Locate the cell with the specified text and output its (x, y) center coordinate. 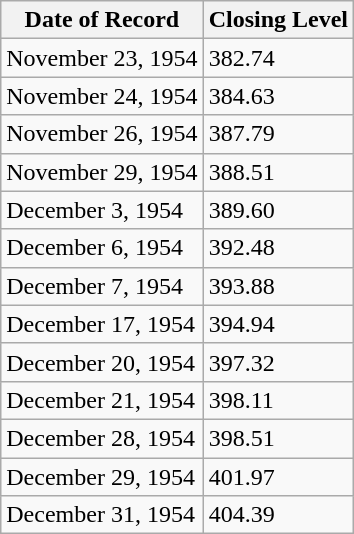
December 6, 1954 (102, 248)
December 31, 1954 (102, 515)
December 7, 1954 (102, 286)
393.88 (278, 286)
397.32 (278, 362)
389.60 (278, 210)
November 29, 1954 (102, 172)
November 26, 1954 (102, 134)
November 23, 1954 (102, 58)
December 21, 1954 (102, 400)
December 3, 1954 (102, 210)
388.51 (278, 172)
December 29, 1954 (102, 477)
December 28, 1954 (102, 438)
382.74 (278, 58)
398.51 (278, 438)
December 20, 1954 (102, 362)
Closing Level (278, 20)
December 17, 1954 (102, 324)
Date of Record (102, 20)
384.63 (278, 96)
392.48 (278, 248)
394.94 (278, 324)
401.97 (278, 477)
398.11 (278, 400)
November 24, 1954 (102, 96)
404.39 (278, 515)
387.79 (278, 134)
